Scan for the cell matching the given text and deliver its [X, Y] coordinate at center. 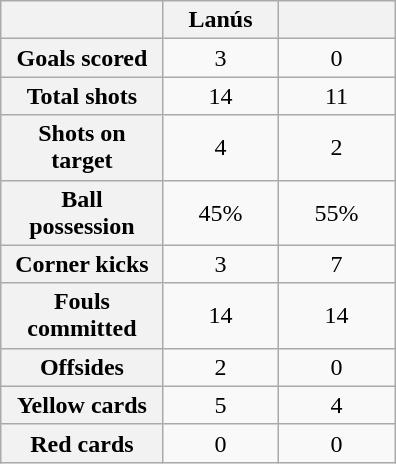
Ball possession [82, 212]
Corner kicks [82, 264]
Shots on target [82, 148]
5 [220, 405]
Fouls committed [82, 316]
11 [337, 96]
Total shots [82, 96]
Offsides [82, 367]
Lanús [220, 20]
45% [220, 212]
Red cards [82, 443]
Yellow cards [82, 405]
55% [337, 212]
Goals scored [82, 58]
7 [337, 264]
